Output the (X, Y) coordinate of the center of the cell containing the given text.  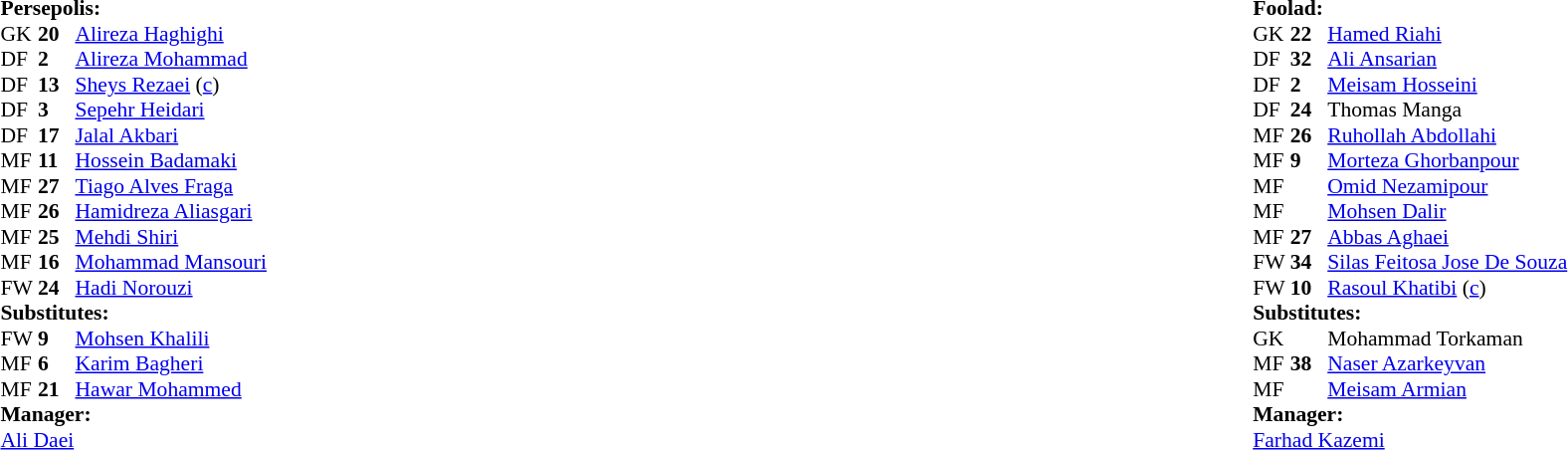
Thomas Manga (1447, 111)
Jalal Akbari (171, 135)
Meisam Hosseini (1447, 85)
16 (57, 262)
10 (1309, 288)
Hossein Badamaki (171, 160)
Abbas Aghaei (1447, 237)
6 (57, 363)
Mohammad Torkaman (1447, 338)
13 (57, 85)
11 (57, 160)
3 (57, 111)
Ruhollah Abdollahi (1447, 135)
Rasoul Khatibi (c) (1447, 288)
Hamidreza Aliasgari (171, 212)
Sepehr Heidari (171, 111)
38 (1309, 363)
Karim Bagheri (171, 363)
Tiago Alves Fraga (171, 186)
Morteza Ghorbanpour (1447, 160)
Meisam Armian (1447, 389)
Mohsen Dalir (1447, 212)
25 (57, 237)
22 (1309, 34)
Hadi Norouzi (171, 288)
Hamed Riahi (1447, 34)
Alireza Haghighi (171, 34)
Omid Nezamipour (1447, 186)
Ali Ansarian (1447, 59)
17 (57, 135)
Sheys Rezaei (c) (171, 85)
21 (57, 389)
Mehdi Shiri (171, 237)
Mohsen Khalili (171, 338)
Naser Azarkeyvan (1447, 363)
Silas Feitosa Jose De Souza (1447, 262)
20 (57, 34)
32 (1309, 59)
Hawar Mohammed (171, 389)
Mohammad Mansouri (171, 262)
34 (1309, 262)
Alireza Mohammad (171, 59)
